Determine the (x, y) coordinate at the center of the cell enclosing the given text.  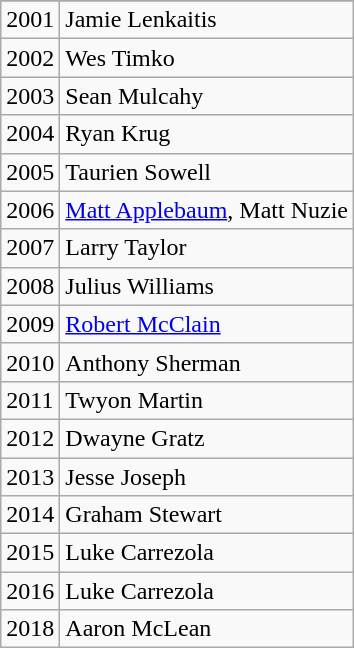
Dwayne Gratz (207, 438)
Anthony Sherman (207, 362)
Jamie Lenkaitis (207, 20)
Twyon Martin (207, 400)
Robert McClain (207, 324)
Julius Williams (207, 286)
Wes Timko (207, 58)
Jesse Joseph (207, 477)
Larry Taylor (207, 248)
2018 (30, 629)
2008 (30, 286)
2007 (30, 248)
Aaron McLean (207, 629)
Ryan Krug (207, 134)
2004 (30, 134)
2005 (30, 172)
Graham Stewart (207, 515)
2002 (30, 58)
2009 (30, 324)
2013 (30, 477)
Taurien Sowell (207, 172)
Matt Applebaum, Matt Nuzie (207, 210)
2015 (30, 553)
Sean Mulcahy (207, 96)
2001 (30, 20)
2012 (30, 438)
2016 (30, 591)
2010 (30, 362)
2011 (30, 400)
2003 (30, 96)
2014 (30, 515)
2006 (30, 210)
